Provide the [x, y] coordinate of the cell's center where the given text is located.  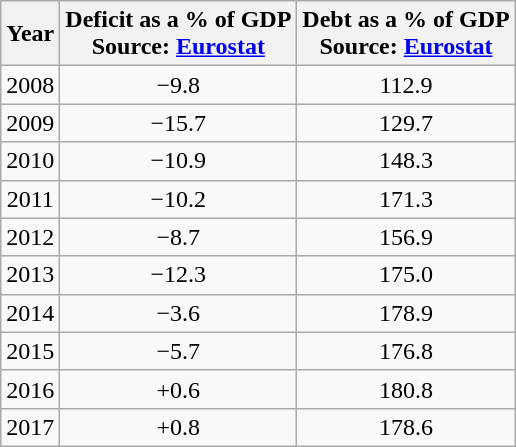
2008 [30, 85]
178.6 [406, 427]
156.9 [406, 237]
−8.7 [178, 237]
2013 [30, 275]
−10.2 [178, 199]
2011 [30, 199]
Deficit as a % of GDPSource: Eurostat [178, 34]
129.7 [406, 123]
−5.7 [178, 351]
171.3 [406, 199]
−10.9 [178, 161]
2010 [30, 161]
112.9 [406, 85]
175.0 [406, 275]
180.8 [406, 389]
176.8 [406, 351]
178.9 [406, 313]
−9.8 [178, 85]
−12.3 [178, 275]
2016 [30, 389]
2015 [30, 351]
2014 [30, 313]
2012 [30, 237]
2009 [30, 123]
2017 [30, 427]
−3.6 [178, 313]
+0.6 [178, 389]
+0.8 [178, 427]
Debt as a % of GDPSource: Eurostat [406, 34]
−15.7 [178, 123]
Year [30, 34]
148.3 [406, 161]
